Output the [X, Y] coordinate of the center of the cell containing the given text.  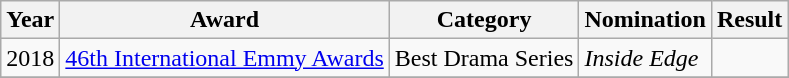
Result [749, 20]
Best Drama Series [484, 58]
Year [30, 20]
Nomination [645, 20]
Category [484, 20]
Inside Edge [645, 58]
46th International Emmy Awards [224, 58]
2018 [30, 58]
Award [224, 20]
